Provide the (X, Y) coordinate of the cell's center where the given text is located.  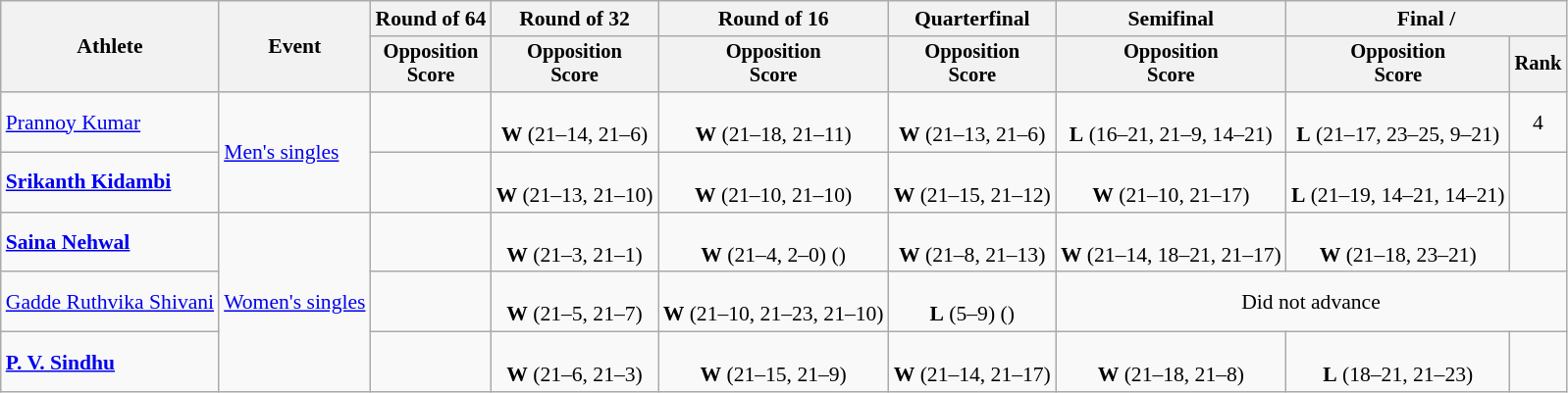
Round of 64 (432, 19)
L (16–21, 21–9, 14–21) (1172, 122)
Gadde Ruthvika Shivani (110, 302)
Srikanth Kidambi (110, 182)
L (21–19, 14–21, 14–21) (1398, 182)
W (21–6, 21–3) (574, 363)
Did not advance (1311, 302)
W (21–18, 21–11) (773, 122)
Semifinal (1172, 19)
Women's singles (294, 302)
W (21–15, 21–12) (972, 182)
W (21–10, 21–17) (1172, 182)
Rank (1539, 65)
Round of 32 (574, 19)
Quarterfinal (972, 19)
P. V. Sindhu (110, 363)
W (21–15, 21–9) (773, 363)
L (18–21, 21–23) (1398, 363)
W (21–4, 2–0) () (773, 243)
Prannoy Kumar (110, 122)
Final / (1427, 19)
W (21–13, 21–6) (972, 122)
W (21–14, 18–21, 21–17) (1172, 243)
L (21–17, 23–25, 9–21) (1398, 122)
W (21–14, 21–6) (574, 122)
W (21–18, 21–8) (1172, 363)
Men's singles (294, 152)
W (21–18, 23–21) (1398, 243)
W (21–10, 21–10) (773, 182)
Round of 16 (773, 19)
W (21–5, 21–7) (574, 302)
Saina Nehwal (110, 243)
L (5–9) () (972, 302)
W (21–14, 21–17) (972, 363)
Athlete (110, 47)
W (21–8, 21–13) (972, 243)
W (21–3, 21–1) (574, 243)
W (21–13, 21–10) (574, 182)
4 (1539, 122)
W (21–10, 21–23, 21–10) (773, 302)
Event (294, 47)
